Capture the cell that displays the provided text and extract its (x, y) central coordinate. 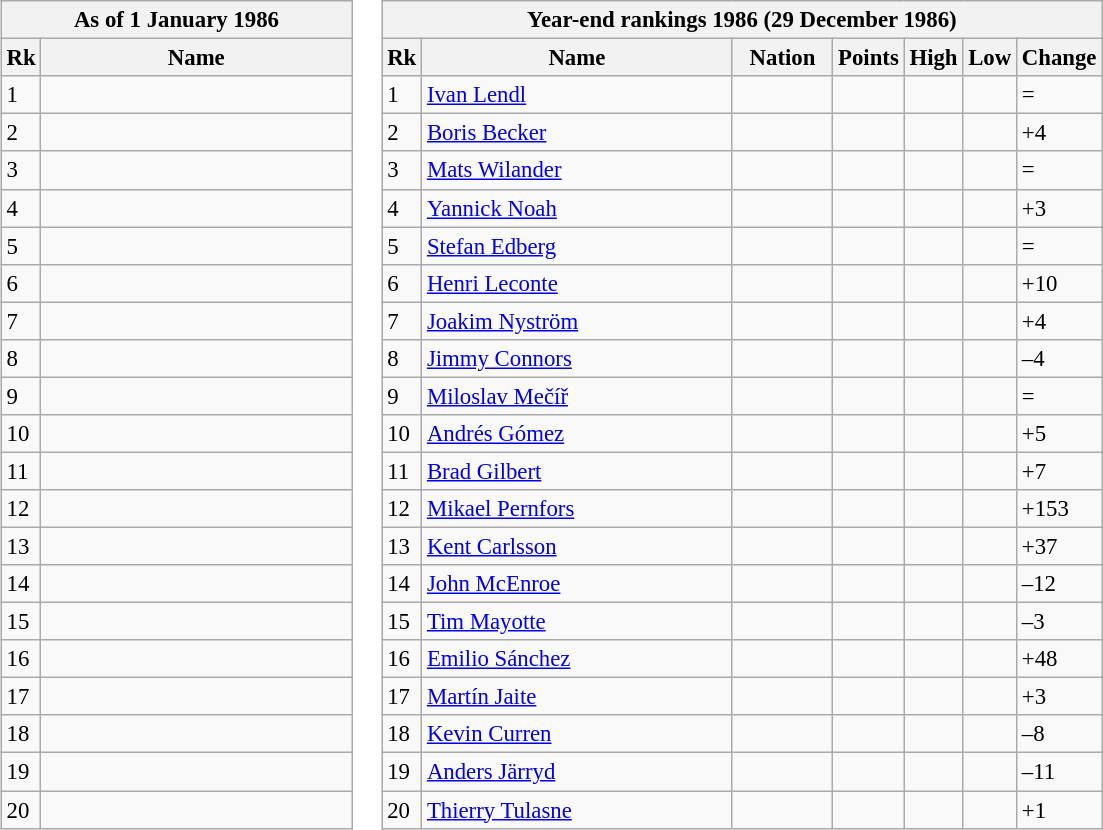
Thierry Tulasne (578, 809)
Emilio Sánchez (578, 659)
Mats Wilander (578, 170)
–11 (1058, 772)
Low (990, 58)
Kent Carlsson (578, 546)
Anders Järryd (578, 772)
High (934, 58)
Martín Jaite (578, 697)
+153 (1058, 509)
Jimmy Connors (578, 358)
Tim Mayotte (578, 622)
Change (1058, 58)
Stefan Edberg (578, 246)
Boris Becker (578, 133)
As of 1 January 1986 (176, 20)
+5 (1058, 434)
Points (868, 58)
+1 (1058, 809)
Miloslav Mečíř (578, 396)
–3 (1058, 622)
Joakim Nyström (578, 321)
–8 (1058, 734)
Kevin Curren (578, 734)
Yannick Noah (578, 208)
–12 (1058, 584)
Mikael Pernfors (578, 509)
Year-end rankings 1986 (29 December 1986) (742, 20)
Nation (782, 58)
+48 (1058, 659)
John McEnroe (578, 584)
+10 (1058, 283)
Ivan Lendl (578, 95)
Brad Gilbert (578, 471)
Henri Leconte (578, 283)
–4 (1058, 358)
+7 (1058, 471)
Andrés Gómez (578, 434)
+37 (1058, 546)
